Detect which cell encompasses the target text, then output its [X, Y] center coordinate. 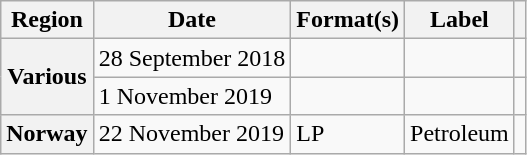
LP [348, 134]
Various [47, 77]
Format(s) [348, 20]
Region [47, 20]
Label [460, 20]
Petroleum [460, 134]
Norway [47, 134]
Date [192, 20]
28 September 2018 [192, 58]
22 November 2019 [192, 134]
1 November 2019 [192, 96]
